Search for the cell housing the specified text and yield its (x, y) center coordinate. 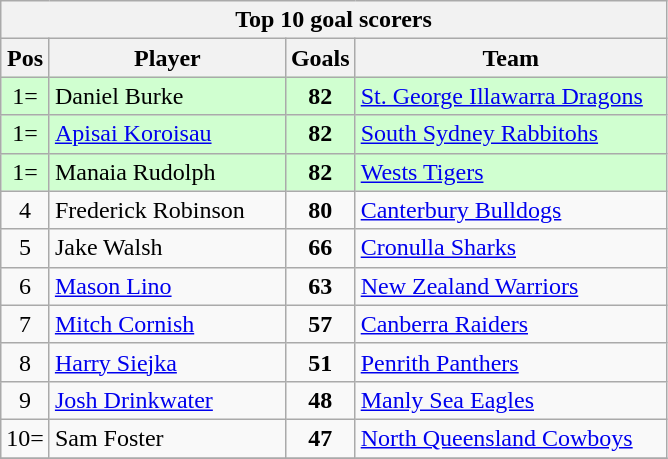
North Queensland Cowboys (510, 438)
63 (320, 286)
10= (26, 438)
9 (26, 400)
Wests Tigers (510, 172)
7 (26, 324)
5 (26, 248)
Cronulla Sharks (510, 248)
4 (26, 210)
Goals (320, 58)
48 (320, 400)
Top 10 goal scorers (334, 20)
Team (510, 58)
57 (320, 324)
New Zealand Warriors (510, 286)
Penrith Panthers (510, 362)
6 (26, 286)
South Sydney Rabbitohs (510, 134)
Frederick Robinson (167, 210)
Player (167, 58)
47 (320, 438)
Josh Drinkwater (167, 400)
St. George Illawarra Dragons (510, 96)
80 (320, 210)
Canterbury Bulldogs (510, 210)
Mason Lino (167, 286)
8 (26, 362)
Apisai Koroisau (167, 134)
Canberra Raiders (510, 324)
Pos (26, 58)
Sam Foster (167, 438)
Daniel Burke (167, 96)
66 (320, 248)
Mitch Cornish (167, 324)
Harry Siejka (167, 362)
Manaia Rudolph (167, 172)
51 (320, 362)
Jake Walsh (167, 248)
Manly Sea Eagles (510, 400)
